Output the [X, Y] coordinate of the center of the cell containing the given text.  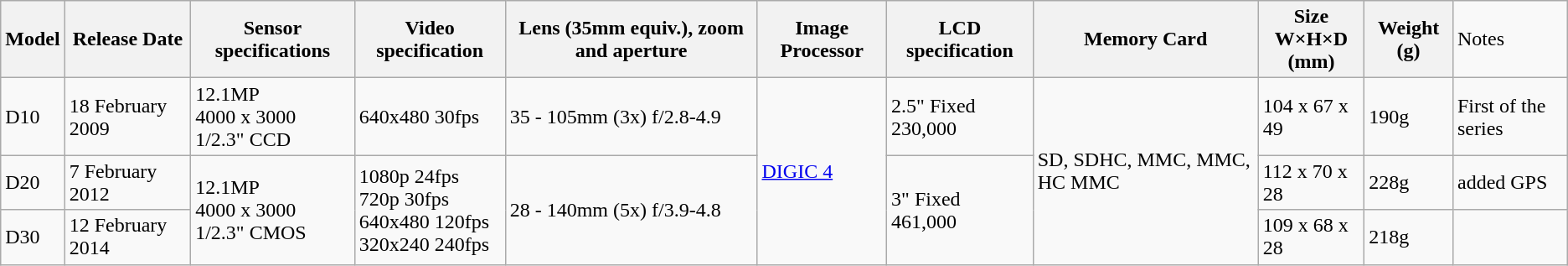
640x480 30fps [430, 117]
Memory Card [1146, 39]
1080p 24fps720p 30fps640x480 120fps320x240 240fps [430, 210]
LCD specification [960, 39]
35 - 105mm (3x) f/2.8-4.9 [632, 117]
7 February 2012 [127, 183]
18 February 2009 [127, 117]
28 - 140mm (5x) f/3.9-4.8 [632, 210]
12 February 2014 [127, 237]
104 x 67 x 49 [1311, 117]
12.1MP4000 x 30001/2.3" CMOS [273, 210]
D20 [33, 183]
Weight (g) [1409, 39]
Video specification [430, 39]
D10 [33, 117]
12.1MP4000 x 30001/2.3" CCD [273, 117]
228g [1409, 183]
218g [1409, 237]
109 x 68 x 28 [1311, 237]
2.5" Fixed230,000 [960, 117]
3" Fixed461,000 [960, 210]
First of the series [1509, 117]
Model [33, 39]
D30 [33, 237]
added GPS [1509, 183]
112 x 70 x 28 [1311, 183]
Release Date [127, 39]
190g [1409, 117]
Lens (35mm equiv.), zoom and aperture [632, 39]
Sensor specifications [273, 39]
Image Processor [823, 39]
SD, SDHC, MMC, MMC, HC MMC [1146, 171]
SizeW×H×D(mm) [1311, 39]
DIGIC 4 [823, 171]
Notes [1509, 39]
